For the text-containing cell, return its midpoint in [X, Y] coordinate format. 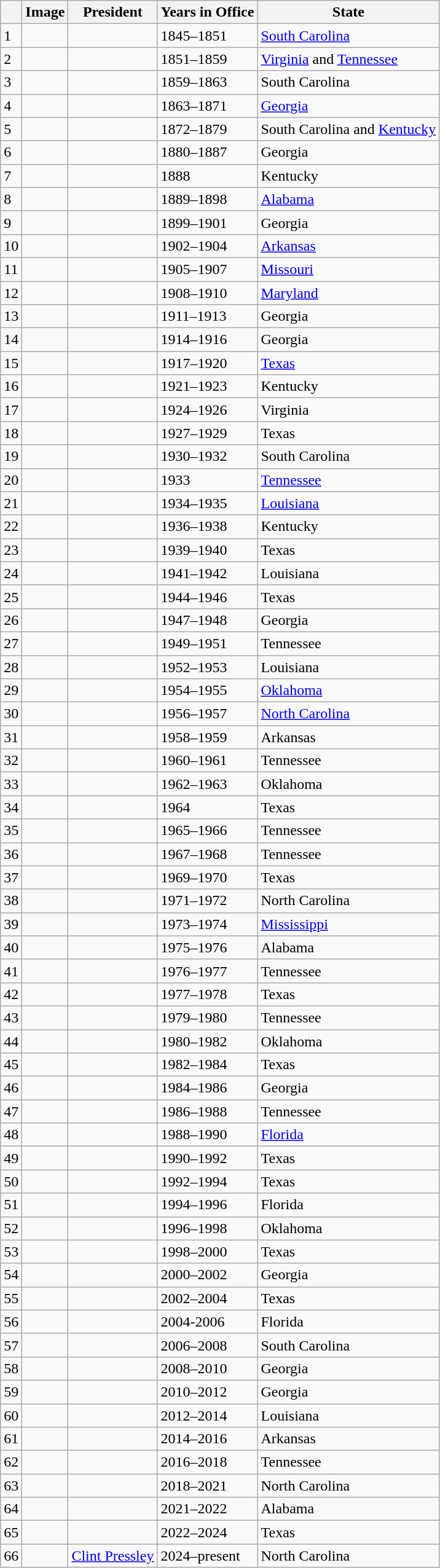
22 [11, 527]
1905–1907 [208, 269]
1958–1959 [208, 737]
13 [11, 316]
60 [11, 1415]
20 [11, 480]
27 [11, 643]
1889–1898 [208, 199]
9 [11, 222]
35 [11, 831]
Years in Office [208, 12]
44 [11, 1041]
23 [11, 550]
1944–1946 [208, 597]
1998–2000 [208, 1252]
55 [11, 1298]
1973–1974 [208, 924]
62 [11, 1462]
1969–1970 [208, 877]
Virginia and Tennessee [348, 59]
2002–2004 [208, 1298]
1888 [208, 176]
45 [11, 1065]
33 [11, 784]
43 [11, 1017]
1863–1871 [208, 106]
1988–1990 [208, 1135]
51 [11, 1205]
59 [11, 1392]
1980–1982 [208, 1041]
58 [11, 1368]
1917–1920 [208, 363]
President [113, 12]
1992–1994 [208, 1182]
8 [11, 199]
1949–1951 [208, 643]
1986–1988 [208, 1111]
Virginia [348, 410]
South Carolina and Kentucky [348, 129]
2018–2021 [208, 1486]
1851–1859 [208, 59]
46 [11, 1088]
1936–1938 [208, 527]
2006–2008 [208, 1345]
15 [11, 363]
1990–1992 [208, 1158]
1954–1955 [208, 691]
1941–1942 [208, 573]
38 [11, 901]
1933 [208, 480]
1960–1961 [208, 761]
47 [11, 1111]
1924–1926 [208, 410]
7 [11, 176]
41 [11, 971]
1 [11, 36]
40 [11, 947]
2008–2010 [208, 1368]
1982–1984 [208, 1065]
2012–2014 [208, 1415]
6 [11, 152]
64 [11, 1509]
2021–2022 [208, 1509]
4 [11, 106]
53 [11, 1252]
17 [11, 410]
12 [11, 293]
52 [11, 1228]
1976–1977 [208, 971]
2014–2016 [208, 1439]
19 [11, 457]
34 [11, 807]
1965–1966 [208, 831]
1996–1998 [208, 1228]
1911–1913 [208, 316]
29 [11, 691]
1927–1929 [208, 433]
2022–2024 [208, 1532]
State [348, 12]
25 [11, 597]
31 [11, 737]
14 [11, 340]
32 [11, 761]
2010–2012 [208, 1392]
65 [11, 1532]
1930–1932 [208, 457]
1872–1879 [208, 129]
1977–1978 [208, 994]
1971–1972 [208, 901]
63 [11, 1486]
1967–1968 [208, 854]
Maryland [348, 293]
1984–1986 [208, 1088]
2016–2018 [208, 1462]
1939–1940 [208, 550]
61 [11, 1439]
Clint Pressley [113, 1556]
1845–1851 [208, 36]
39 [11, 924]
1964 [208, 807]
36 [11, 854]
1994–1996 [208, 1205]
1902–1904 [208, 246]
21 [11, 503]
42 [11, 994]
3 [11, 82]
18 [11, 433]
54 [11, 1275]
49 [11, 1158]
11 [11, 269]
Mississippi [348, 924]
1914–1916 [208, 340]
1952–1953 [208, 667]
30 [11, 714]
37 [11, 877]
1979–1980 [208, 1017]
56 [11, 1322]
10 [11, 246]
26 [11, 620]
48 [11, 1135]
2 [11, 59]
1962–1963 [208, 784]
1908–1910 [208, 293]
2004-2006 [208, 1322]
1975–1976 [208, 947]
Missouri [348, 269]
2000–2002 [208, 1275]
Image [45, 12]
50 [11, 1182]
57 [11, 1345]
1899–1901 [208, 222]
2024–present [208, 1556]
1956–1957 [208, 714]
1934–1935 [208, 503]
28 [11, 667]
5 [11, 129]
1859–1863 [208, 82]
1921–1923 [208, 386]
1947–1948 [208, 620]
24 [11, 573]
66 [11, 1556]
1880–1887 [208, 152]
16 [11, 386]
